Find where the given text appears and provide that cell's center as (x, y) coordinate. 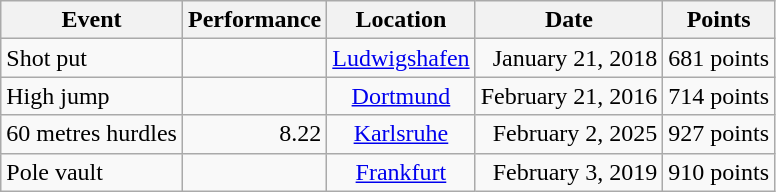
High jump (92, 96)
Shot put (92, 58)
Ludwigshafen (401, 58)
Pole vault (92, 172)
January 21, 2018 (569, 58)
Points (719, 20)
910 points (719, 172)
Event (92, 20)
February 2, 2025 (569, 134)
927 points (719, 134)
Performance (254, 20)
Karlsruhe (401, 134)
681 points (719, 58)
8.22 (254, 134)
February 3, 2019 (569, 172)
Date (569, 20)
714 points (719, 96)
Frankfurt (401, 172)
Location (401, 20)
February 21, 2016 (569, 96)
Dortmund (401, 96)
60 metres hurdles (92, 134)
